Find where the given text appears and provide that cell's center as [X, Y] coordinate. 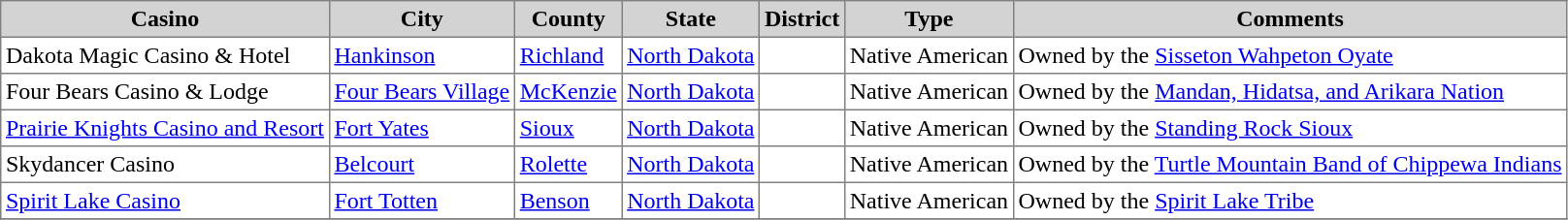
Sioux [568, 128]
Comments [1290, 19]
Casino [165, 19]
Richland [568, 55]
Belcourt [421, 165]
Owned by the Turtle Mountain Band of Chippewa Indians [1290, 165]
Owned by the Mandan, Hidatsa, and Arikara Nation [1290, 92]
State [691, 19]
Rolette [568, 165]
Four Bears Village [421, 92]
Owned by the Sisseton Wahpeton Oyate [1290, 55]
Fort Totten [421, 201]
County [568, 19]
City [421, 19]
Dakota Magic Casino & Hotel [165, 55]
McKenzie [568, 92]
Four Bears Casino & Lodge [165, 92]
District [802, 19]
Fort Yates [421, 128]
Owned by the Standing Rock Sioux [1290, 128]
Owned by the Spirit Lake Tribe [1290, 201]
Type [930, 19]
Skydancer Casino [165, 165]
Spirit Lake Casino [165, 201]
Hankinson [421, 55]
Benson [568, 201]
Prairie Knights Casino and Resort [165, 128]
